Output the [X, Y] coordinate of the center of the cell containing the given text.  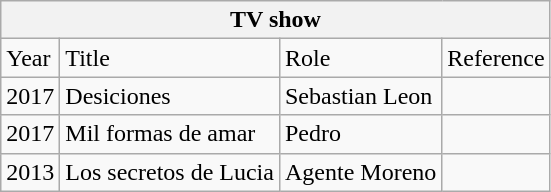
Role [360, 58]
Desiciones [170, 96]
2013 [30, 172]
Pedro [360, 134]
Agente Moreno [360, 172]
Mil formas de amar [170, 134]
Reference [496, 58]
Year [30, 58]
Los secretos de Lucia [170, 172]
Title [170, 58]
Sebastian Leon [360, 96]
TV show [276, 20]
